Scan for the cell matching the given text and deliver its (X, Y) coordinate at center. 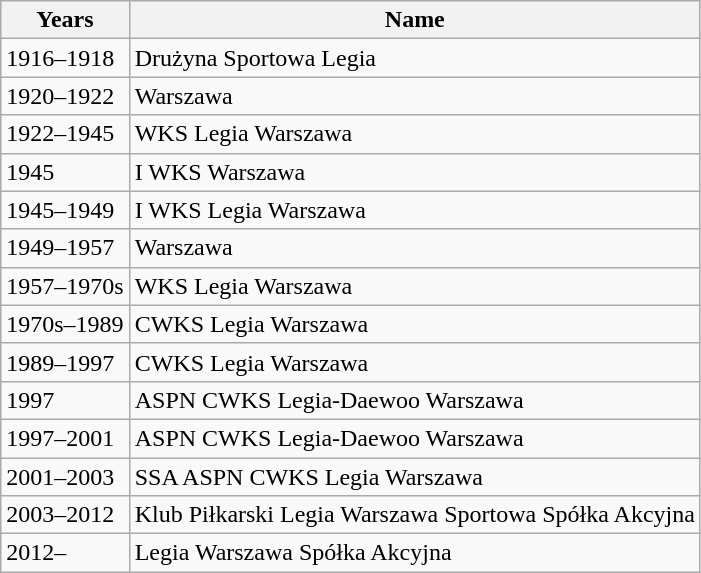
1945 (65, 172)
Name (414, 20)
1945–1949 (65, 210)
2001–2003 (65, 477)
1922–1945 (65, 134)
1957–1970s (65, 286)
I WKS Legia Warszawa (414, 210)
Drużyna Sportowa Legia (414, 58)
SSA ASPN CWKS Legia Warszawa (414, 477)
2012– (65, 553)
Years (65, 20)
Klub Piłkarski Legia Warszawa Sportowa Spółka Akcyjna (414, 515)
Legia Warszawa Spółka Akcyjna (414, 553)
2003–2012 (65, 515)
1916–1918 (65, 58)
1970s–1989 (65, 324)
1949–1957 (65, 248)
1920–1922 (65, 96)
1997–2001 (65, 438)
1997 (65, 400)
I WKS Warszawa (414, 172)
1989–1997 (65, 362)
